Locate the cell with the specified text and output its [x, y] center coordinate. 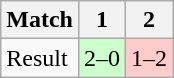
Result [40, 58]
1–2 [150, 58]
2–0 [102, 58]
Match [40, 20]
2 [150, 20]
1 [102, 20]
